Search for the cell housing the specified text and yield its [X, Y] center coordinate. 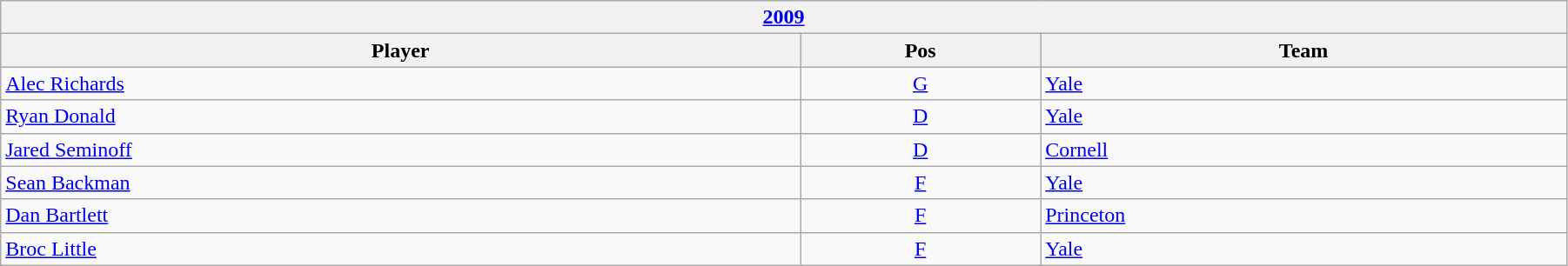
Broc Little [400, 249]
Pos [921, 50]
Jared Seminoff [400, 150]
Dan Bartlett [400, 216]
2009 [784, 17]
Cornell [1303, 150]
Princeton [1303, 216]
Player [400, 50]
Team [1303, 50]
Sean Backman [400, 183]
Alec Richards [400, 83]
G [921, 83]
Ryan Donald [400, 116]
